Locate the cell with the specified text and output its [x, y] center coordinate. 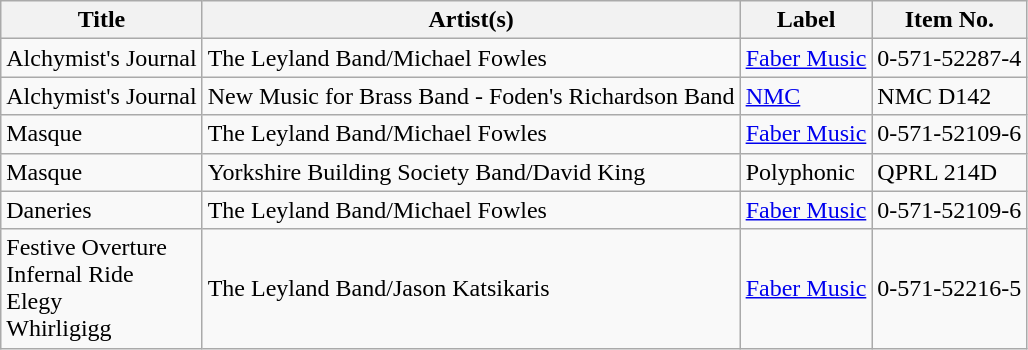
NMC [806, 96]
Item No. [950, 20]
Daneries [102, 210]
Festive OvertureInfernal RideElegyWhirligigg [102, 288]
QPRL 214D [950, 172]
Artist(s) [471, 20]
NMC D142 [950, 96]
Polyphonic [806, 172]
0-571-52287-4 [950, 58]
The Leyland Band/Jason Katsikaris [471, 288]
Yorkshire Building Society Band/David King [471, 172]
Title [102, 20]
New Music for Brass Band - Foden's Richardson Band [471, 96]
0-571-52216-5 [950, 288]
Label [806, 20]
